Return (X, Y) of the center of cell containing provided text 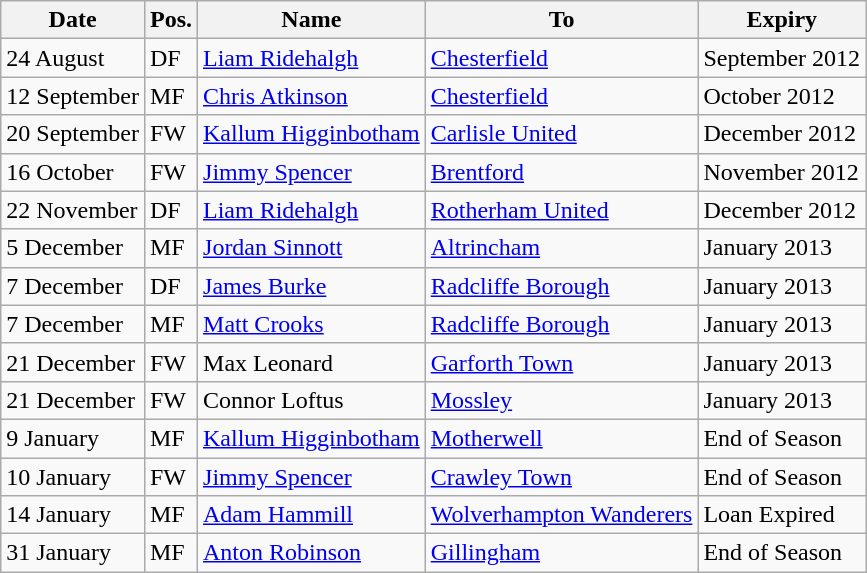
20 September (73, 134)
Wolverhampton Wanderers (562, 515)
10 January (73, 477)
November 2012 (782, 172)
Altrincham (562, 248)
24 August (73, 58)
Anton Robinson (312, 553)
Rotherham United (562, 210)
James Burke (312, 286)
Jordan Sinnott (312, 248)
12 September (73, 96)
Expiry (782, 20)
To (562, 20)
16 October (73, 172)
31 January (73, 553)
Crawley Town (562, 477)
Matt Crooks (312, 324)
Pos. (170, 20)
Chris Atkinson (312, 96)
14 January (73, 515)
Gillingham (562, 553)
Adam Hammill (312, 515)
Date (73, 20)
Mossley (562, 400)
22 November (73, 210)
September 2012 (782, 58)
Brentford (562, 172)
Garforth Town (562, 362)
9 January (73, 438)
Motherwell (562, 438)
Name (312, 20)
Loan Expired (782, 515)
5 December (73, 248)
Carlisle United (562, 134)
Max Leonard (312, 362)
October 2012 (782, 96)
Connor Loftus (312, 400)
